Locate the cell with the specified text and output its [X, Y] center coordinate. 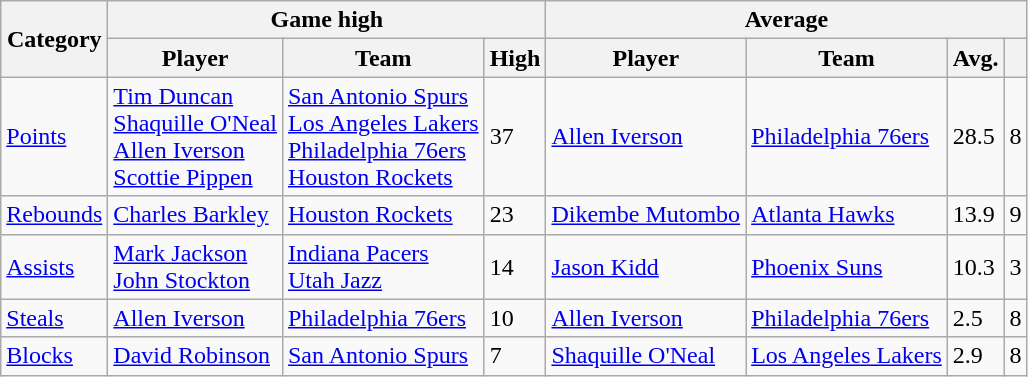
Jason Kidd [646, 266]
2.5 [976, 318]
Indiana PacersUtah Jazz [383, 266]
Mark JacksonJohn Stockton [196, 266]
Average [786, 20]
Category [54, 39]
14 [515, 266]
Steals [54, 318]
Assists [54, 266]
9 [1016, 215]
Dikembe Mutombo [646, 215]
Points [54, 136]
7 [515, 356]
23 [515, 215]
High [515, 58]
Tim DuncanShaquille O'NealAllen IversonScottie Pippen [196, 136]
Charles Barkley [196, 215]
2.9 [976, 356]
Blocks [54, 356]
Rebounds [54, 215]
San Antonio SpursLos Angeles LakersPhiladelphia 76ersHouston Rockets [383, 136]
Phoenix Suns [847, 266]
Avg. [976, 58]
San Antonio Spurs [383, 356]
Atlanta Hawks [847, 215]
Los Angeles Lakers [847, 356]
10 [515, 318]
David Robinson [196, 356]
Shaquille O'Neal [646, 356]
10.3 [976, 266]
Game high [327, 20]
37 [515, 136]
Houston Rockets [383, 215]
13.9 [976, 215]
28.5 [976, 136]
3 [1016, 266]
